Find where the given text appears and provide that cell's center as (X, Y) coordinate. 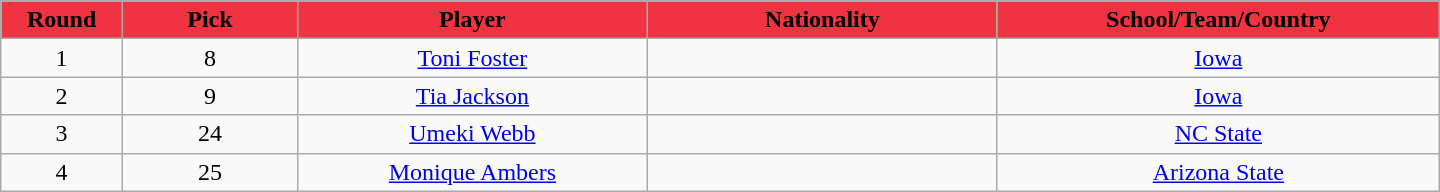
Nationality (822, 20)
School/Team/Country (1218, 20)
NC State (1218, 134)
24 (210, 134)
Player (472, 20)
25 (210, 172)
Arizona State (1218, 172)
Toni Foster (472, 58)
3 (62, 134)
4 (62, 172)
Tia Jackson (472, 96)
Pick (210, 20)
Round (62, 20)
Monique Ambers (472, 172)
9 (210, 96)
2 (62, 96)
Umeki Webb (472, 134)
8 (210, 58)
1 (62, 58)
